Determine the (x, y) coordinate at the center of the cell enclosing the given text.  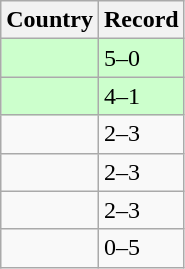
0–5 (141, 248)
5–0 (141, 58)
Country (50, 20)
Record (141, 20)
4–1 (141, 96)
